Return the [x, y] coordinate for the center point of the cell that contains the specified text.  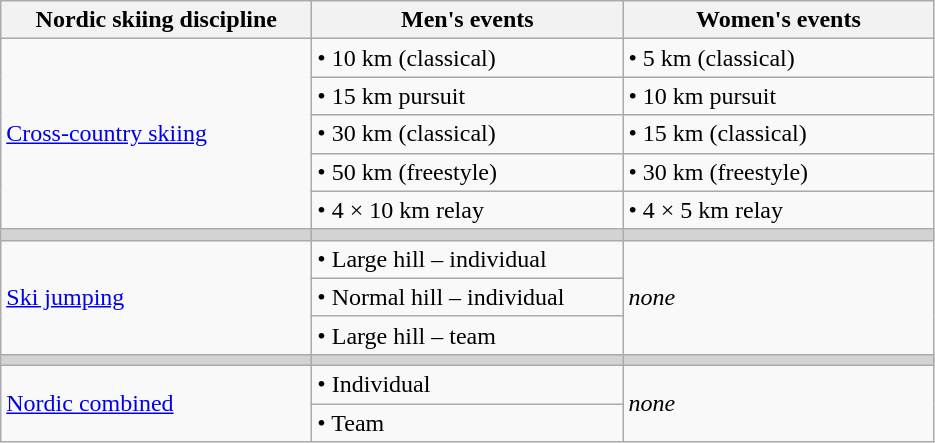
• Large hill – individual [468, 259]
• 5 km (classical) [778, 58]
• 30 km (classical) [468, 134]
Women's events [778, 20]
• 50 km (freestyle) [468, 172]
• 15 km (classical) [778, 134]
• 4 × 10 km relay [468, 210]
• 10 km pursuit [778, 96]
Nordic combined [156, 403]
Ski jumping [156, 297]
• 30 km (freestyle) [778, 172]
• Team [468, 423]
Nordic skiing discipline [156, 20]
• 15 km pursuit [468, 96]
• Large hill – team [468, 335]
• 4 × 5 km relay [778, 210]
• 10 km (classical) [468, 58]
• Normal hill – individual [468, 297]
• Individual [468, 384]
Cross-country skiing [156, 134]
Men's events [468, 20]
